Locate the cell with the specified text and output its [x, y] center coordinate. 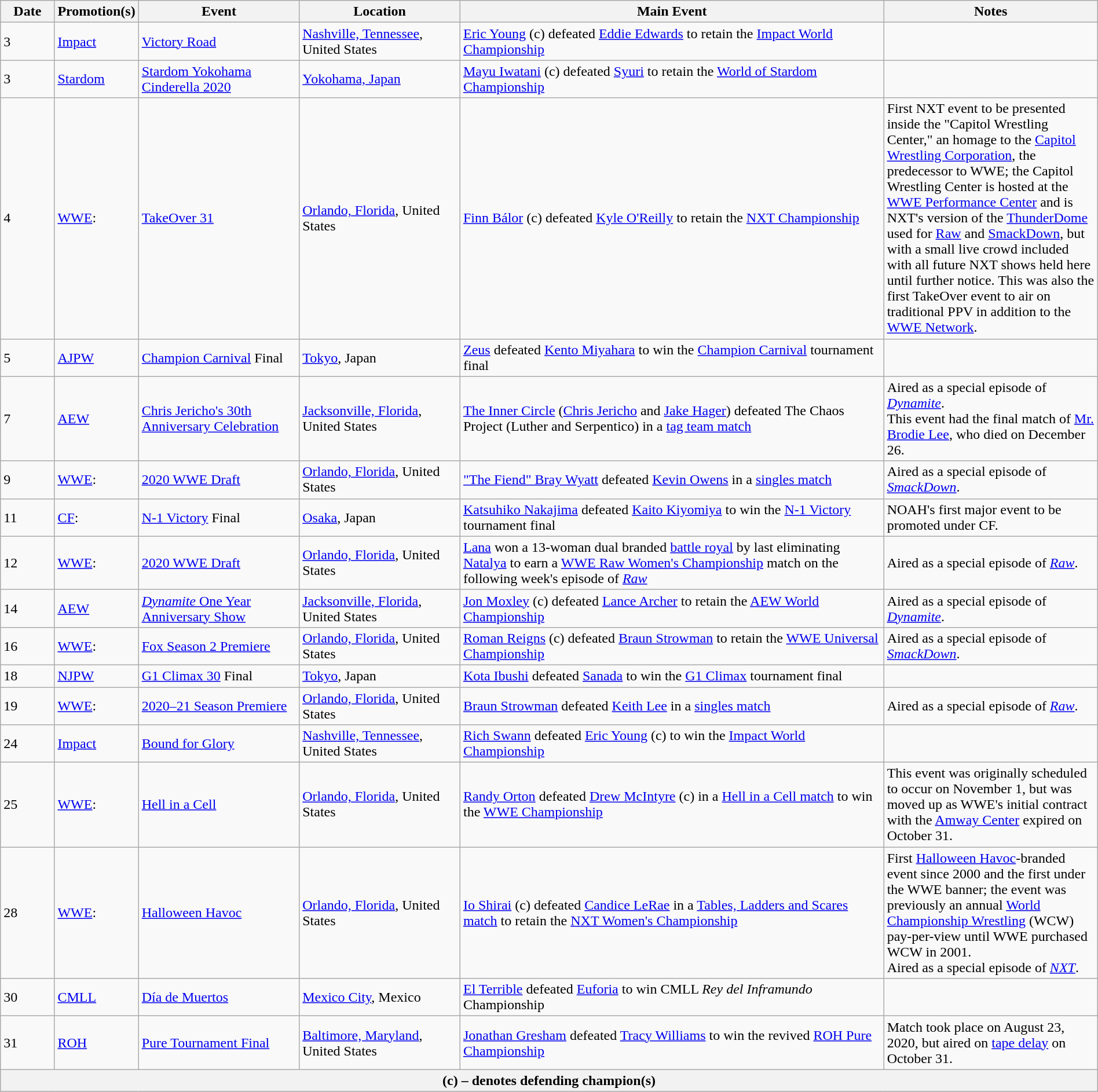
Día de Muertos [219, 997]
Io Shirai (c) defeated Candice LeRae in a Tables, Ladders and Scares match to retain the NXT Women's Championship [672, 913]
Yokohama, Japan [380, 79]
Stardom [96, 79]
ROH [96, 1043]
Hell in a Cell [219, 805]
12 [28, 563]
Dynamite One Year Anniversary Show [219, 608]
Mayu Iwatani (c) defeated Syuri to retain the World of Stardom Championship [672, 79]
Kota Ibushi defeated Sanada to win the G1 Climax tournament final [672, 676]
Aired as a special episode of Dynamite.This event had the final match of Mr. Brodie Lee, who died on December 26. [990, 419]
Date [28, 12]
Main Event [672, 12]
Roman Reigns (c) defeated Braun Strowman to retain the WWE Universal Championship [672, 646]
30 [28, 997]
Bound for Glory [219, 743]
The Inner Circle (Chris Jericho and Jake Hager) defeated The Chaos Project (Luther and Serpentico) in a tag team match [672, 419]
Zeus defeated Kento Miyahara to win the Champion Carnival tournament final [672, 358]
9 [28, 479]
4 [28, 218]
Eric Young (c) defeated Eddie Edwards to retain the Impact World Championship [672, 42]
Jon Moxley (c) defeated Lance Archer to retain the AEW World Championship [672, 608]
N-1 Victory Final [219, 518]
24 [28, 743]
5 [28, 358]
CF: [96, 518]
Champion Carnival Final [219, 358]
Halloween Havoc [219, 913]
CMLL [96, 997]
NOAH's first major event to be promoted under CF. [990, 518]
NJPW [96, 676]
Event [219, 12]
Osaka, Japan [380, 518]
31 [28, 1043]
Jonathan Gresham defeated Tracy Williams to win the revived ROH Pure Championship [672, 1043]
Stardom Yokohama Cinderella 2020 [219, 79]
Baltimore, Maryland, United States [380, 1043]
2020–21 Season Premiere [219, 705]
7 [28, 419]
AJPW [96, 358]
28 [28, 913]
Pure Tournament Final [219, 1043]
Mexico City, Mexico [380, 997]
"The Fiend" Bray Wyatt defeated Kevin Owens in a singles match [672, 479]
14 [28, 608]
Promotion(s) [96, 12]
Rich Swann defeated Eric Young (c) to win the Impact World Championship [672, 743]
11 [28, 518]
Katsuhiko Nakajima defeated Kaito Kiyomiya to win the N-1 Victory tournament final [672, 518]
G1 Climax 30 Final [219, 676]
Match took place on August 23, 2020, but aired on tape delay on October 31. [990, 1043]
Fox Season 2 Premiere [219, 646]
25 [28, 805]
Victory Road [219, 42]
16 [28, 646]
19 [28, 705]
Chris Jericho's 30th Anniversary Celebration [219, 419]
Finn Bálor (c) defeated Kyle O'Reilly to retain the NXT Championship [672, 218]
Aired as a special episode of Dynamite. [990, 608]
18 [28, 676]
(c) – denotes defending champion(s) [549, 1080]
Randy Orton defeated Drew McIntyre (c) in a Hell in a Cell match to win the WWE Championship [672, 805]
El Terrible defeated Euforia to win CMLL Rey del Inframundo Championship [672, 997]
Location [380, 12]
This event was originally scheduled to occur on November 1, but was moved up as WWE's initial contract with the Amway Center expired on October 31. [990, 805]
Braun Strowman defeated Keith Lee in a singles match [672, 705]
Notes [990, 12]
TakeOver 31 [219, 218]
